Output the [X, Y] coordinate of the center of the cell containing the given text.  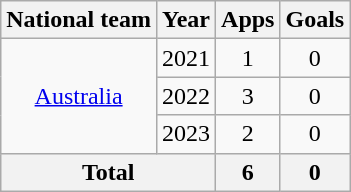
2022 [186, 96]
Goals [315, 20]
2023 [186, 134]
3 [248, 96]
6 [248, 172]
2021 [186, 58]
Apps [248, 20]
National team [79, 20]
Year [186, 20]
1 [248, 58]
Australia [79, 96]
Total [108, 172]
2 [248, 134]
